Find where the given text appears and provide that cell's center as (X, Y) coordinate. 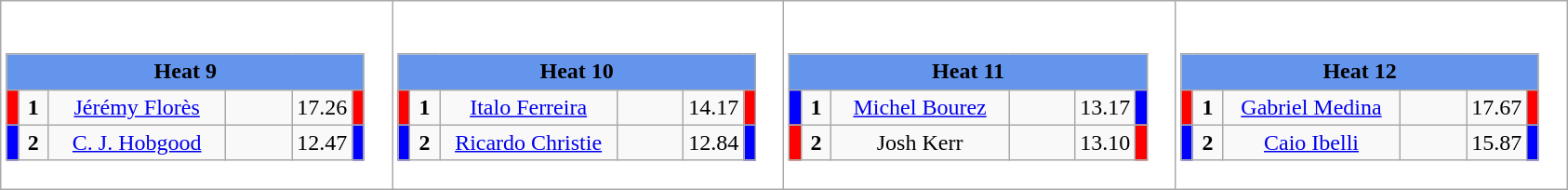
Italo Ferreira (528, 107)
17.26 (322, 107)
14.17 (714, 107)
Michel Bourez (921, 107)
15.87 (1497, 142)
Gabriel Medina (1311, 107)
Heat 11 1 Michel Bourez 13.17 2 Josh Kerr 13.10 (980, 95)
Heat 10 (577, 72)
Heat 9 (185, 72)
C. J. Hobgood (138, 142)
Heat 11 (968, 72)
13.17 (1105, 107)
Jérémy Florès (138, 107)
Caio Ibelli (1311, 142)
17.67 (1497, 107)
Josh Kerr (921, 142)
Heat 10 1 Italo Ferreira 14.17 2 Ricardo Christie 12.84 (588, 95)
Ricardo Christie (528, 142)
Heat 12 1 Gabriel Medina 17.67 2 Caio Ibelli 15.87 (1371, 95)
12.84 (714, 142)
12.47 (322, 142)
Heat 9 1 Jérémy Florès 17.26 2 C. J. Hobgood 12.47 (197, 95)
Heat 12 (1360, 72)
13.10 (1105, 142)
